Provide the [X, Y] coordinate of the cell's center where the given text is located.  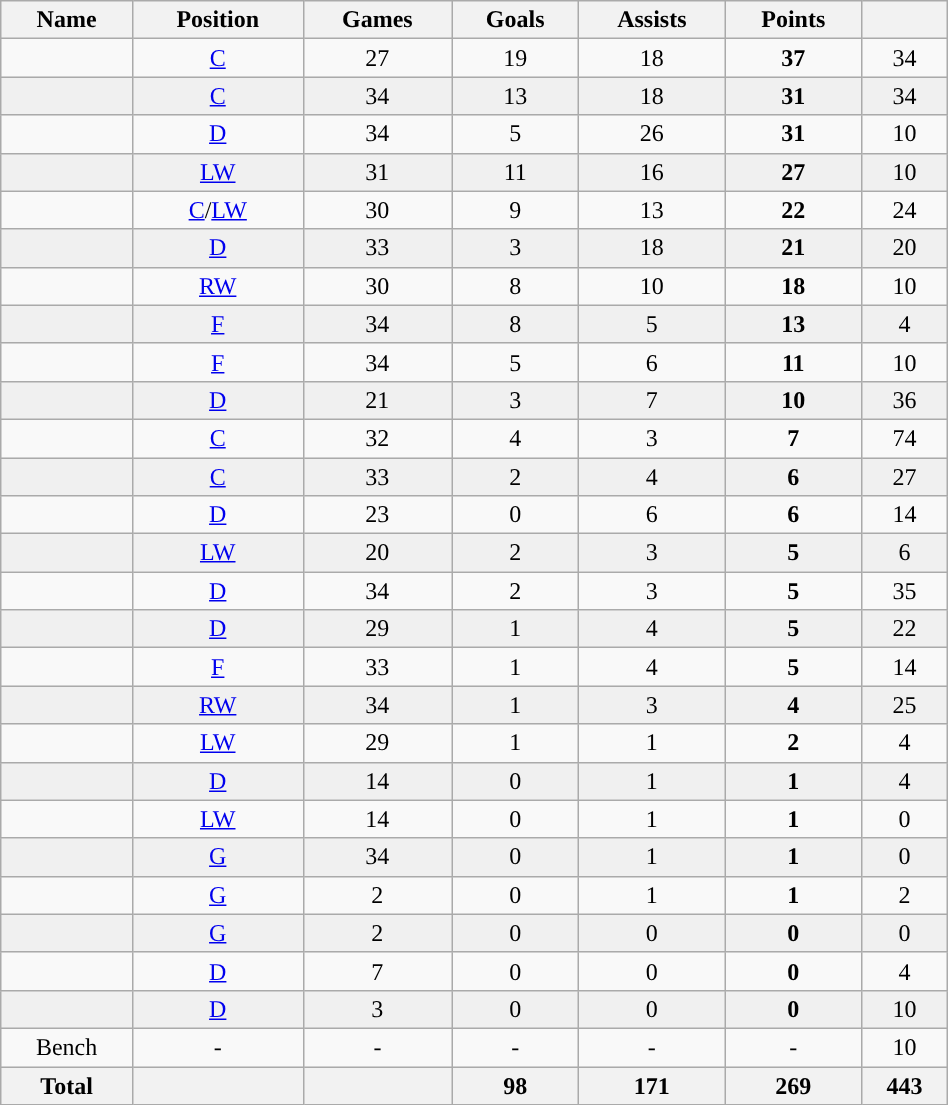
37 [794, 58]
36 [905, 400]
443 [905, 1085]
25 [905, 705]
32 [378, 438]
Points [794, 20]
98 [516, 1085]
Games [378, 20]
26 [652, 134]
C/LW [218, 210]
269 [794, 1085]
Bench [67, 1047]
171 [652, 1085]
23 [378, 515]
35 [905, 591]
Name [67, 20]
19 [516, 58]
74 [905, 438]
Goals [516, 20]
9 [516, 210]
Position [218, 20]
24 [905, 210]
Total [67, 1085]
Assists [652, 20]
16 [652, 172]
